Provide the [X, Y] coordinate of the cell's center where the given text is located.  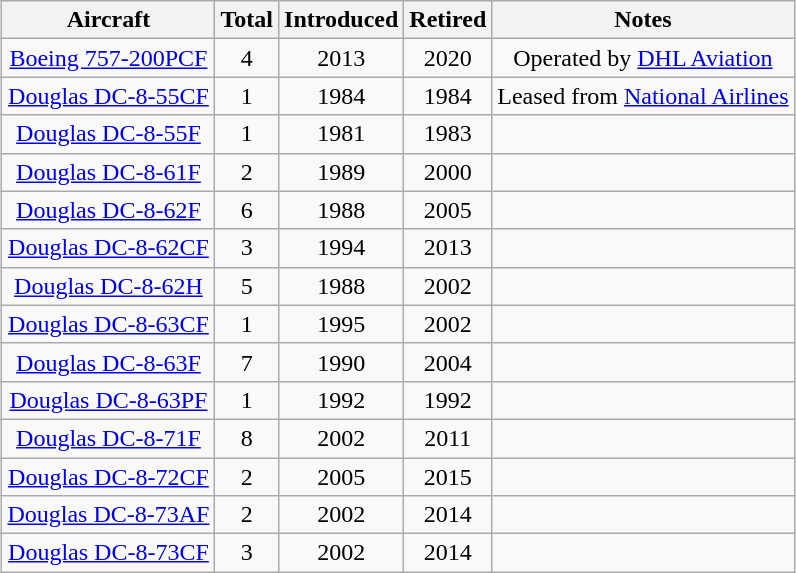
2020 [448, 58]
Douglas DC-8-55F [108, 134]
Douglas DC-8-73CF [108, 553]
1983 [448, 134]
6 [247, 210]
2011 [448, 438]
1989 [342, 172]
Aircraft [108, 20]
Douglas DC-8-71F [108, 438]
Douglas DC-8-73AF [108, 515]
Introduced [342, 20]
1990 [342, 362]
Douglas DC-8-63CF [108, 324]
Douglas DC-8-62H [108, 286]
Douglas DC-8-63F [108, 362]
Douglas DC-8-63PF [108, 400]
Notes [643, 20]
Total [247, 20]
Leased from National Airlines [643, 96]
2015 [448, 477]
4 [247, 58]
Douglas DC-8-61F [108, 172]
1995 [342, 324]
1981 [342, 134]
8 [247, 438]
1994 [342, 248]
7 [247, 362]
Douglas DC-8-72CF [108, 477]
5 [247, 286]
Douglas DC-8-62CF [108, 248]
2004 [448, 362]
Operated by DHL Aviation [643, 58]
Douglas DC-8-62F [108, 210]
Douglas DC-8-55CF [108, 96]
Retired [448, 20]
2000 [448, 172]
Boeing 757-200PCF [108, 58]
